Locate the cell with the specified text and output its [X, Y] center coordinate. 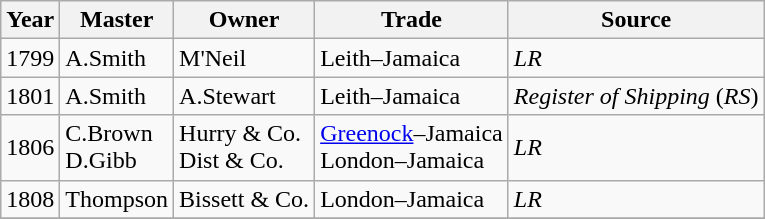
Year [30, 20]
A.Stewart [244, 96]
M'Neil [244, 58]
1801 [30, 96]
Thompson [117, 199]
C.BrownD.Gibb [117, 148]
Trade [412, 20]
Bissett & Co. [244, 199]
Register of Shipping (RS) [636, 96]
1806 [30, 148]
Hurry & Co.Dist & Co. [244, 148]
Source [636, 20]
Owner [244, 20]
Master [117, 20]
London–Jamaica [412, 199]
1808 [30, 199]
Greenock–JamaicaLondon–Jamaica [412, 148]
1799 [30, 58]
